Return [x, y] of the center of cell containing provided text 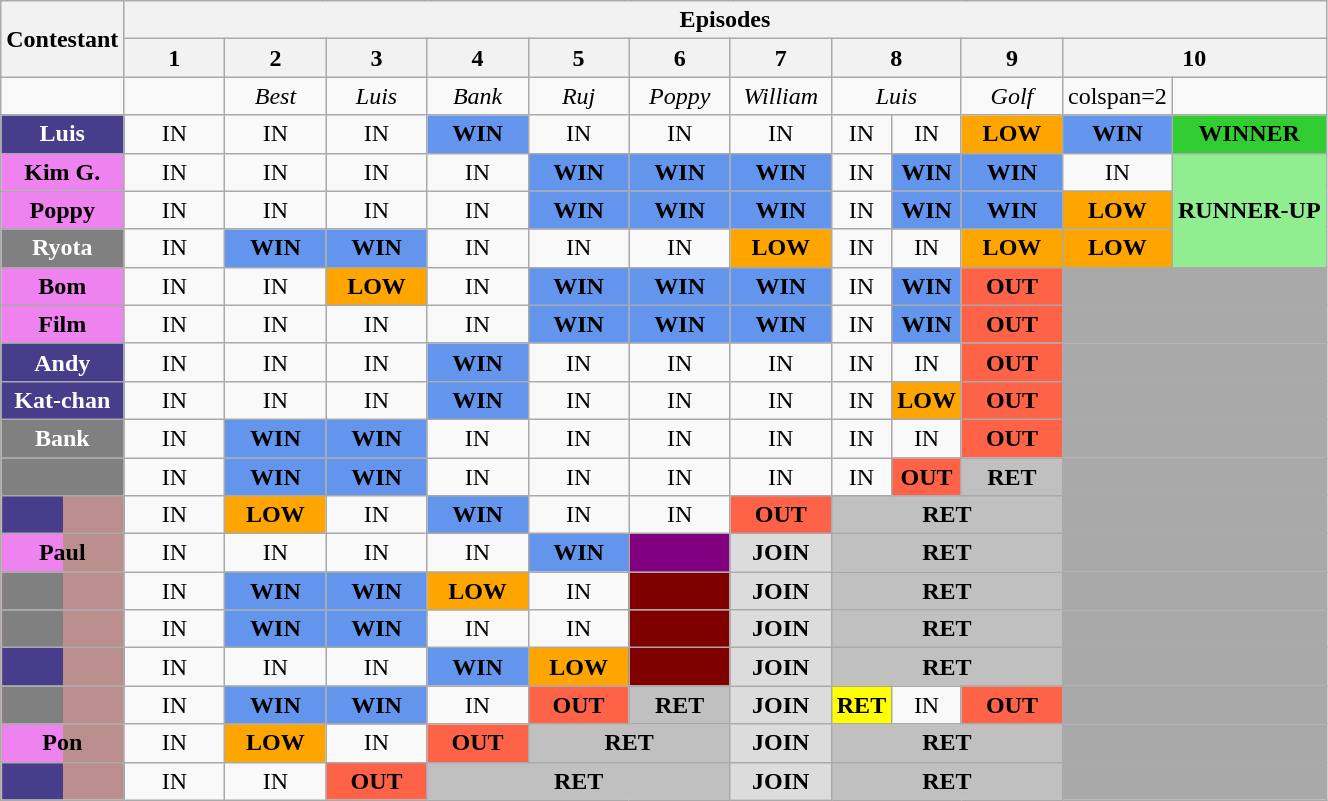
Pon [62, 743]
7 [780, 58]
Contestant [62, 39]
10 [1194, 58]
6 [680, 58]
Ruj [578, 96]
4 [478, 58]
3 [376, 58]
Kat-chan [62, 400]
colspan=2 [1117, 96]
1 [174, 58]
9 [1012, 58]
5 [578, 58]
8 [896, 58]
WINNER [1249, 134]
Andy [62, 362]
RUNNER-UP [1249, 210]
Kim G. [62, 172]
William [780, 96]
Paul [62, 553]
Bom [62, 286]
Golf [1012, 96]
Best [276, 96]
Ryota [62, 248]
Film [62, 324]
Episodes [725, 20]
2 [276, 58]
